Search for the cell housing the specified text and yield its [x, y] center coordinate. 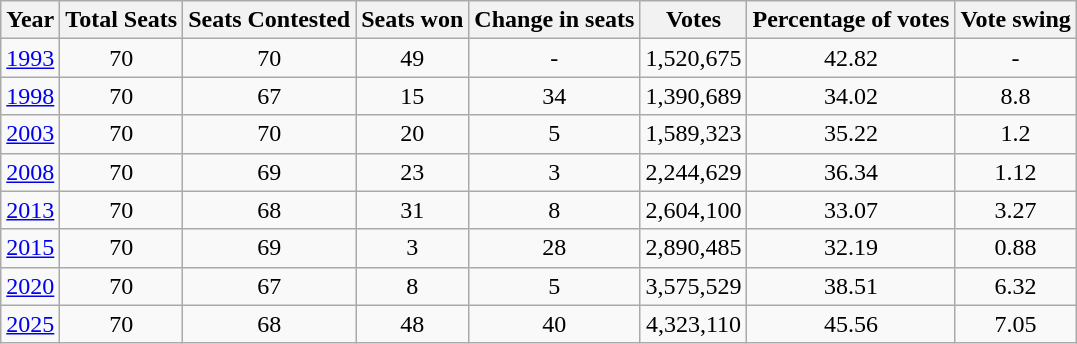
40 [554, 324]
6.32 [1016, 286]
8.8 [1016, 96]
1,589,323 [694, 134]
1998 [30, 96]
Seats won [412, 20]
2008 [30, 172]
35.22 [851, 134]
2,890,485 [694, 248]
Percentage of votes [851, 20]
Year [30, 20]
15 [412, 96]
48 [412, 324]
7.05 [1016, 324]
1993 [30, 58]
2020 [30, 286]
2003 [30, 134]
2,244,629 [694, 172]
3.27 [1016, 210]
33.07 [851, 210]
45.56 [851, 324]
1,390,689 [694, 96]
28 [554, 248]
Votes [694, 20]
2025 [30, 324]
49 [412, 58]
4,323,110 [694, 324]
1.12 [1016, 172]
Total Seats [122, 20]
Seats Contested [270, 20]
34 [554, 96]
Vote swing [1016, 20]
36.34 [851, 172]
2015 [30, 248]
3,575,529 [694, 286]
32.19 [851, 248]
Change in seats [554, 20]
2,604,100 [694, 210]
42.82 [851, 58]
31 [412, 210]
1.2 [1016, 134]
34.02 [851, 96]
2013 [30, 210]
20 [412, 134]
23 [412, 172]
1,520,675 [694, 58]
38.51 [851, 286]
0.88 [1016, 248]
